Provide the [X, Y] coordinate of the cell's center where the given text is located.  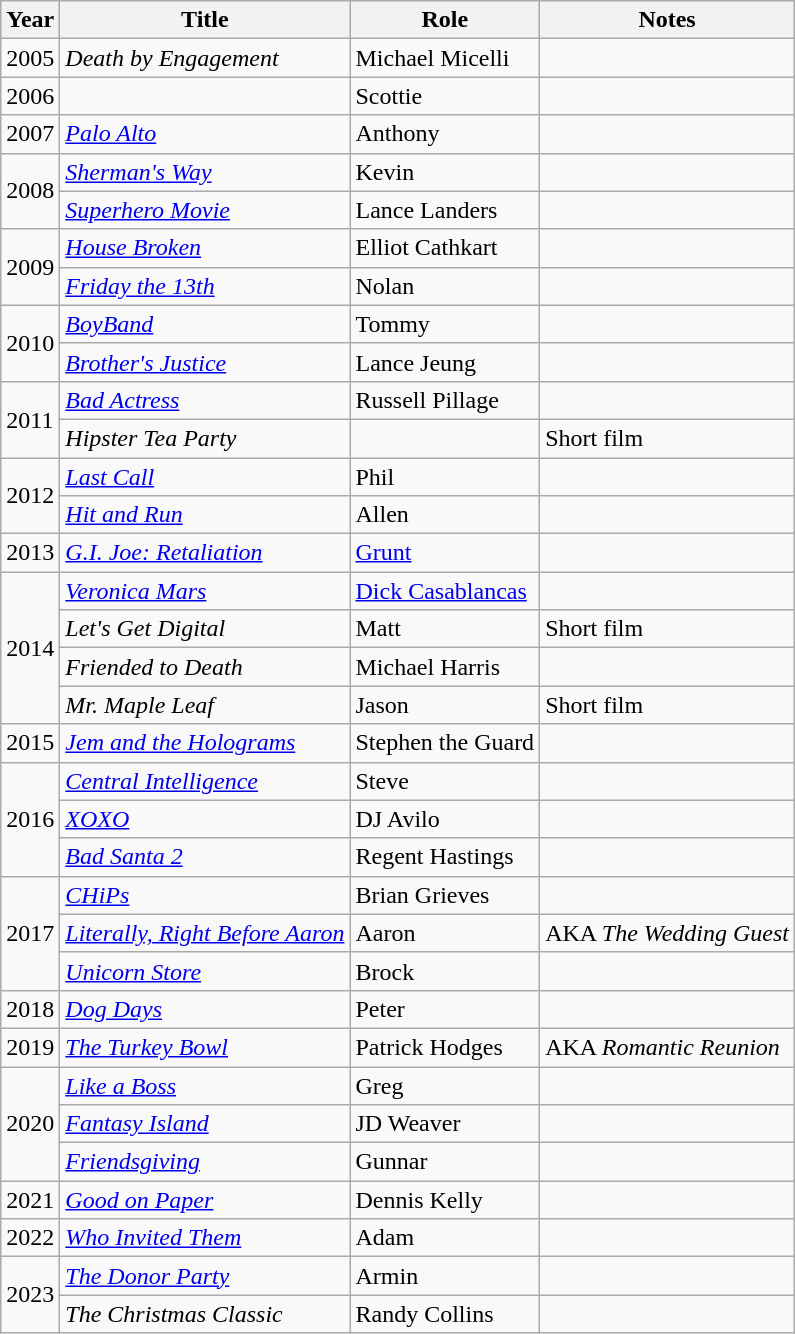
House Broken [205, 248]
Armin [445, 1276]
Stephen the Guard [445, 743]
Adam [445, 1238]
Unicorn Store [205, 971]
Grunt [445, 553]
Notes [668, 20]
Michael Harris [445, 667]
Role [445, 20]
Let's Get Digital [205, 629]
2017 [30, 933]
JD Weaver [445, 1124]
2007 [30, 134]
Year [30, 20]
Hit and Run [205, 515]
BoyBand [205, 324]
Jem and the Holograms [205, 743]
2022 [30, 1238]
Friended to Death [205, 667]
Aaron [445, 933]
2023 [30, 1295]
2010 [30, 343]
Nolan [445, 286]
Patrick Hodges [445, 1047]
Peter [445, 1009]
Phil [445, 477]
2013 [30, 553]
2006 [30, 96]
2016 [30, 819]
Dennis Kelly [445, 1200]
Brother's Justice [205, 362]
Literally, Right Before Aaron [205, 933]
Superhero Movie [205, 210]
Elliot Cathkart [445, 248]
Sherman's Way [205, 172]
DJ Avilo [445, 819]
Gunnar [445, 1162]
2018 [30, 1009]
Michael Micelli [445, 58]
2009 [30, 267]
Like a Boss [205, 1085]
Steve [445, 781]
XOXO [205, 819]
Brock [445, 971]
Friday the 13th [205, 286]
The Turkey Bowl [205, 1047]
Good on Paper [205, 1200]
Last Call [205, 477]
Matt [445, 629]
2021 [30, 1200]
2020 [30, 1123]
Bad Santa 2 [205, 857]
2014 [30, 648]
Dick Casablancas [445, 591]
Brian Grieves [445, 895]
Allen [445, 515]
Bad Actress [205, 400]
Greg [445, 1085]
G.I. Joe: Retaliation [205, 553]
Friendsgiving [205, 1162]
Lance Jeung [445, 362]
Russell Pillage [445, 400]
CHiPs [205, 895]
Who Invited Them [205, 1238]
Mr. Maple Leaf [205, 705]
Anthony [445, 134]
Dog Days [205, 1009]
Fantasy Island [205, 1124]
Hipster Tea Party [205, 438]
AKA The Wedding Guest [668, 933]
2011 [30, 419]
Death by Engagement [205, 58]
Scottie [445, 96]
The Donor Party [205, 1276]
AKA Romantic Reunion [668, 1047]
Kevin [445, 172]
2015 [30, 743]
2019 [30, 1047]
Tommy [445, 324]
Palo Alto [205, 134]
Randy Collins [445, 1314]
Title [205, 20]
Lance Landers [445, 210]
2008 [30, 191]
2005 [30, 58]
Regent Hastings [445, 857]
Jason [445, 705]
2012 [30, 496]
Central Intelligence [205, 781]
The Christmas Classic [205, 1314]
Veronica Mars [205, 591]
